Return the (X, Y) coordinate for the center point of the cell that contains the specified text.  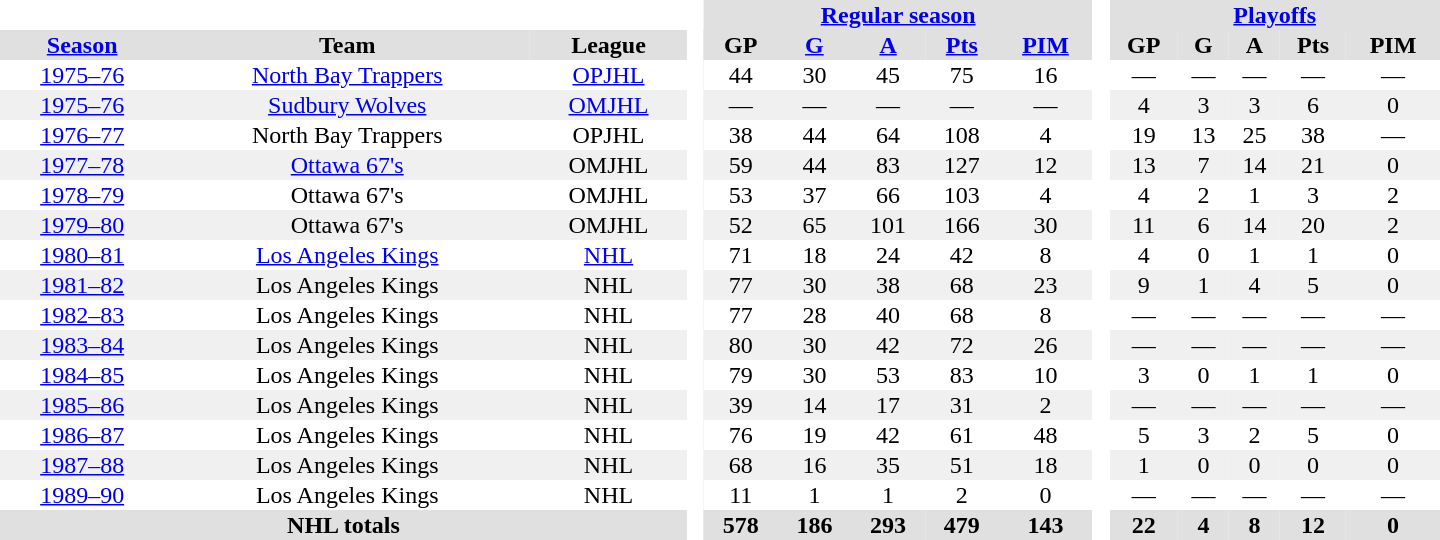
108 (962, 135)
51 (962, 465)
20 (1313, 225)
1983–84 (82, 345)
Season (82, 45)
17 (888, 405)
35 (888, 465)
39 (741, 405)
28 (815, 315)
75 (962, 75)
103 (962, 195)
1986–87 (82, 435)
23 (1046, 285)
24 (888, 255)
101 (888, 225)
186 (815, 525)
76 (741, 435)
61 (962, 435)
72 (962, 345)
21 (1313, 165)
26 (1046, 345)
1989–90 (82, 495)
52 (741, 225)
1978–79 (82, 195)
48 (1046, 435)
1987–88 (82, 465)
25 (1254, 135)
127 (962, 165)
10 (1046, 375)
79 (741, 375)
59 (741, 165)
143 (1046, 525)
293 (888, 525)
71 (741, 255)
Sudbury Wolves (347, 105)
1979–80 (82, 225)
45 (888, 75)
22 (1144, 525)
League (608, 45)
166 (962, 225)
80 (741, 345)
1976–77 (82, 135)
37 (815, 195)
1980–81 (82, 255)
1981–82 (82, 285)
66 (888, 195)
Team (347, 45)
479 (962, 525)
9 (1144, 285)
31 (962, 405)
64 (888, 135)
1977–78 (82, 165)
NHL totals (344, 525)
1984–85 (82, 375)
578 (741, 525)
65 (815, 225)
1982–83 (82, 315)
Playoffs (1274, 15)
1985–86 (82, 405)
7 (1204, 165)
Regular season (898, 15)
40 (888, 315)
